Return the [x, y] coordinate for the center point of the cell that contains the specified text.  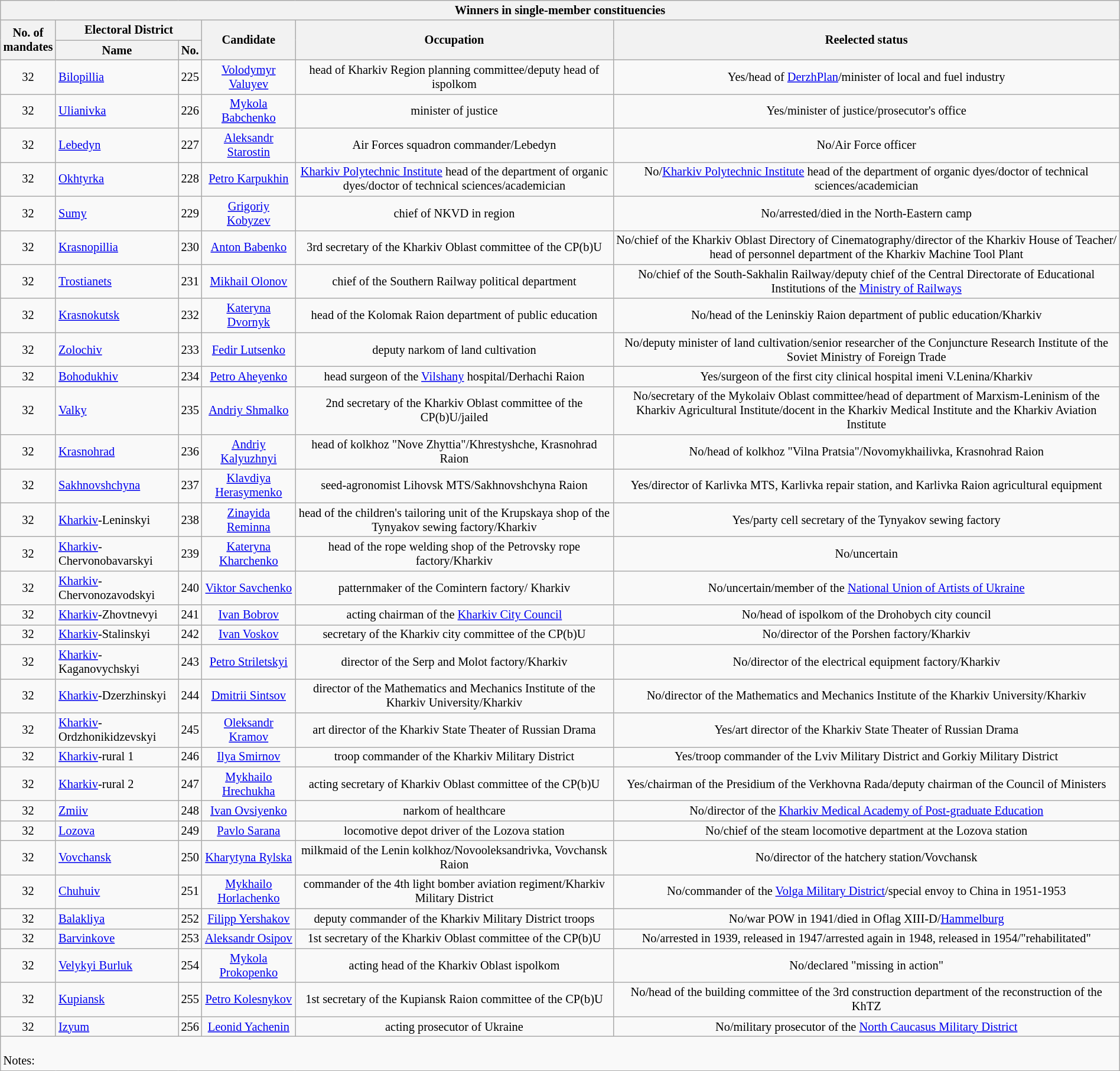
Krasnokutsk [117, 315]
locomotive depot driver of the Lozova station [454, 831]
Occupation [454, 40]
247 [190, 784]
Sakhnovshchyna [117, 486]
patternmaker of the Comintern factory/ Kharkiv [454, 588]
Velykyi Burluk [117, 965]
234 [190, 376]
Kharkiv-Zhovtnevyi [117, 615]
Grigoriy Kobyzev [249, 213]
Klavdiya Herasymenko [249, 486]
Air Forces squadron commander/Lebedyn [454, 145]
Andriy Shmalko [249, 411]
acting head of the Kharkiv Oblast ispolkom [454, 965]
deputy commander of the Kharkiv Military District troops [454, 919]
No/war POW in 1941/died in Oflag XIII-D/Hammelburg [866, 919]
director of the Mathematics and Mechanics Institute of the Kharkiv University/Kharkiv [454, 696]
No/deputy minister of land cultivation/senior researcher of the Conjuncture Research Institute of the Soviet Ministry of Foreign Trade [866, 350]
Filipp Yershakov [249, 919]
Kateryna Dvornyk [249, 315]
Kharkiv-rural 2 [117, 784]
No/chief of the South-Sakhalin Railway/deputy chief of the Central Directorate of Educational Institutions of the Ministry of Railways [866, 281]
Barvinkove [117, 939]
No/director of the Porshen factory/Kharkiv [866, 634]
233 [190, 350]
Kharkiv-Dzerzhinskyi [117, 696]
Pavlo Sarana [249, 831]
head of the children's tailoring unit of the Krupskaya shop of the Tynyakov sewing factory/Kharkiv [454, 520]
Yes/troop commander of the Lviv Military District and Gorkiy Military District [866, 757]
Vovchansk [117, 858]
249 [190, 831]
acting chairman of the Kharkiv City Council [454, 615]
Krasnopillia [117, 248]
Mykhailo Hrechukha [249, 784]
No/arrested in 1939, released in 1947/arrested again in 1948, released in 1954/"rehabilitated" [866, 939]
Kharkiv-rural 1 [117, 757]
No/director of the Kharkiv Medical Academy of Post-graduate Education [866, 810]
Fedir Lutsenko [249, 350]
230 [190, 248]
254 [190, 965]
228 [190, 179]
Yes/chairman of the Presidium of the Verkhovna Rada/deputy chairman of the Council of Ministers [866, 784]
acting secretary of Kharkiv Oblast committee of the CP(b)U [454, 784]
1st secretary of the Kupiansk Raion committee of the CP(b)U [454, 1000]
Kharkiv-Leninskyi [117, 520]
Yes/art director of the Kharkiv State Theater of Russian Drama [866, 730]
Bohodukhiv [117, 376]
No/uncertain [866, 554]
239 [190, 554]
No/head of the Leninskiy Raion department of public education/Kharkiv [866, 315]
236 [190, 452]
Zmiiv [117, 810]
Ivan Voskov [249, 634]
Lebedyn [117, 145]
Sumy [117, 213]
narkom of healthcare [454, 810]
head of the Kolomak Raion department of public education [454, 315]
Anton Babenko [249, 248]
Kharkiv-Ordzhonikidzevskyi [117, 730]
Izyum [117, 1027]
1st secretary of the Kharkiv Oblast committee of the CP(b)U [454, 939]
235 [190, 411]
Yes/surgeon of the first city clinical hospital imeni V.Lenina/Kharkiv [866, 376]
Kharytyna Rylska [249, 858]
secretary of the Kharkiv city committee of the CP(b)U [454, 634]
No/arrested/died in the North-Eastern camp [866, 213]
256 [190, 1027]
head of Kharkiv Region planning committee/deputy head of ispolkom [454, 77]
243 [190, 662]
244 [190, 696]
Kharkiv-Chervonozavodskyi [117, 588]
241 [190, 615]
240 [190, 588]
Ivan Ovsiyenko [249, 810]
No. of mandates [28, 40]
commander of the 4th light bomber aviation regiment/Kharkiv Military District [454, 891]
No/chief of the steam locomotive department at the Lozova station [866, 831]
Chuhuiv [117, 891]
head surgeon of the Vilshany hospital/Derhachi Raion [454, 376]
Yes/party cell secretary of the Tynyakov sewing factory [866, 520]
242 [190, 634]
Trostianets [117, 281]
Kharkiv Polytechnic Institute head of the department of organic dyes/doctor of technical sciences/academician [454, 179]
No/Kharkiv Polytechnic Institute head of the department of organic dyes/doctor of technical sciences/academician [866, 179]
No. [190, 50]
No/director of the electrical equipment factory/Kharkiv [866, 662]
Dmitrii Sintsov [249, 696]
Kharkiv-Chervonobavarskyi [117, 554]
Winners in single-member constituencies [560, 10]
Balakliya [117, 919]
Electoral District [129, 30]
251 [190, 891]
237 [190, 486]
Bilopillia [117, 77]
Yes/head of DerzhPlan/minister of local and fuel industry [866, 77]
head of the rope welding shop of the Petrovsky rope factory/Kharkiv [454, 554]
Petro Aheyenko [249, 376]
Okhtyrka [117, 179]
Lozova [117, 831]
troop commander of the Kharkiv Military District [454, 757]
Name [117, 50]
3rd secretary of the Kharkiv Oblast committee of the CP(b)U [454, 248]
Viktor Savchenko [249, 588]
2nd secretary of the Kharkiv Oblast committee of the CP(b)U/jailed [454, 411]
No/military prosecutor of the North Caucasus Military District [866, 1027]
Zinayida Reminna [249, 520]
No/head of kolkhoz "Vilna Pratsia"/Novomykhailivka, Krasnohrad Raion [866, 452]
231 [190, 281]
Mykola Babchenko [249, 111]
No/director of the hatchery station/Vovchansk [866, 858]
229 [190, 213]
Aleksandr Starostin [249, 145]
Kateryna Kharchenko [249, 554]
No/uncertain/member of the National Union of Artists of Ukraine [866, 588]
art director of the Kharkiv State Theater of Russian Drama [454, 730]
Aleksandr Osipov [249, 939]
246 [190, 757]
Ilya Smirnov [249, 757]
Ulianivka [117, 111]
232 [190, 315]
Petro Kolesnykov [249, 1000]
seed-agronomist Lihovsk MTS/Sakhnovshchyna Raion [454, 486]
252 [190, 919]
No/commander of the Volga Military District/special envoy to China in 1951-1953 [866, 891]
Yes/minister of justice/prosecutor's office [866, 111]
chief of the Southern Railway political department [454, 281]
245 [190, 730]
Valky [117, 411]
225 [190, 77]
minister of justice [454, 111]
Yes/director of Karlivka MTS, Karlivka repair station, and Karlivka Raion agricultural equipment [866, 486]
Andriy Kalyuzhnyi [249, 452]
Krasnohrad [117, 452]
Mikhail Olonov [249, 281]
Zolochiv [117, 350]
Mykola Prokopenko [249, 965]
Candidate [249, 40]
No/director of the Mathematics and Mechanics Institute of the Kharkiv University/Kharkiv [866, 696]
deputy narkom of land cultivation [454, 350]
No/declared "missing in action" [866, 965]
No/head of ispolkom of the Drohobych city council [866, 615]
Mykhailo Horlachenko [249, 891]
chief of NKVD in region [454, 213]
milkmaid of the Lenin kolkhoz/Novooleksandrivka, Vovchansk Raion [454, 858]
253 [190, 939]
226 [190, 111]
No/head of the building committee of the 3rd construction department of the reconstruction of the KhTZ [866, 1000]
Oleksandr Kramov [249, 730]
255 [190, 1000]
director of the Serp and Molot factory/Kharkiv [454, 662]
Reelected status [866, 40]
248 [190, 810]
227 [190, 145]
Ivan Bobrov [249, 615]
250 [190, 858]
acting prosecutor of Ukraine [454, 1027]
Kharkiv-Stalinskyi [117, 634]
Notes: [560, 1053]
head of kolkhoz "Nove Zhyttia"/Khrestyshche, Krasnohrad Raion [454, 452]
Volodymyr Valuyev [249, 77]
Leonid Yachenin [249, 1027]
No/Air Force officer [866, 145]
Kupiansk [117, 1000]
Kharkiv-Kaganovychskyi [117, 662]
Petro Karpukhin [249, 179]
Petro Striletskyi [249, 662]
238 [190, 520]
